Locate the cell with the specified text and output its (x, y) center coordinate. 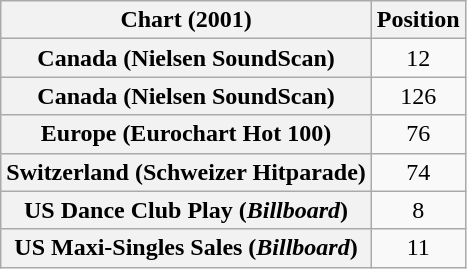
74 (418, 172)
8 (418, 210)
76 (418, 134)
US Dance Club Play (Billboard) (186, 210)
Europe (Eurochart Hot 100) (186, 134)
Position (418, 20)
126 (418, 96)
11 (418, 248)
Chart (2001) (186, 20)
US Maxi-Singles Sales (Billboard) (186, 248)
12 (418, 58)
Switzerland (Schweizer Hitparade) (186, 172)
